Return [x, y] of the center of cell containing provided text 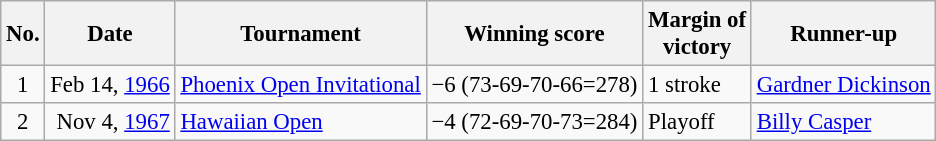
Margin ofvictory [698, 34]
Gardner Dickinson [844, 85]
Runner-up [844, 34]
Billy Casper [844, 122]
Date [110, 34]
Feb 14, 1966 [110, 85]
1 stroke [698, 85]
−4 (72-69-70-73=284) [534, 122]
Phoenix Open Invitational [300, 85]
−6 (73-69-70-66=278) [534, 85]
Tournament [300, 34]
1 [23, 85]
Winning score [534, 34]
2 [23, 122]
No. [23, 34]
Playoff [698, 122]
Nov 4, 1967 [110, 122]
Hawaiian Open [300, 122]
